Locate the cell with the specified text and output its [X, Y] center coordinate. 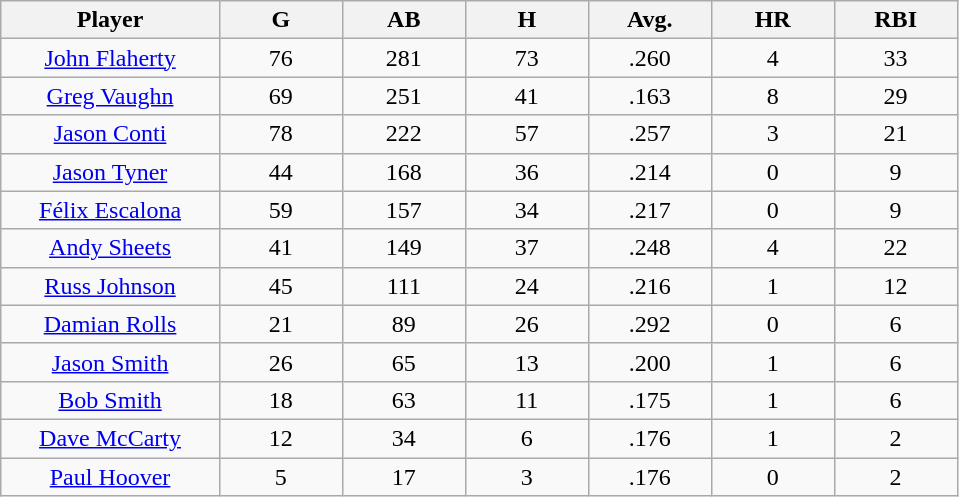
89 [404, 324]
157 [404, 210]
Paul Hoover [110, 477]
.214 [650, 172]
5 [280, 477]
Russ Johnson [110, 286]
John Flaherty [110, 58]
8 [772, 96]
.217 [650, 210]
Jason Tyner [110, 172]
.175 [650, 400]
Jason Conti [110, 134]
.260 [650, 58]
149 [404, 248]
251 [404, 96]
111 [404, 286]
24 [526, 286]
69 [280, 96]
13 [526, 362]
.257 [650, 134]
.248 [650, 248]
.292 [650, 324]
63 [404, 400]
HR [772, 20]
45 [280, 286]
78 [280, 134]
Dave McCarty [110, 438]
57 [526, 134]
17 [404, 477]
Player [110, 20]
73 [526, 58]
Andy Sheets [110, 248]
59 [280, 210]
222 [404, 134]
65 [404, 362]
Greg Vaughn [110, 96]
33 [896, 58]
37 [526, 248]
Avg. [650, 20]
AB [404, 20]
.163 [650, 96]
76 [280, 58]
Félix Escalona [110, 210]
RBI [896, 20]
Damian Rolls [110, 324]
.200 [650, 362]
18 [280, 400]
44 [280, 172]
11 [526, 400]
29 [896, 96]
281 [404, 58]
22 [896, 248]
Bob Smith [110, 400]
36 [526, 172]
168 [404, 172]
.216 [650, 286]
H [526, 20]
G [280, 20]
Jason Smith [110, 362]
